Detect which cell encompasses the target text, then output its (X, Y) center coordinate. 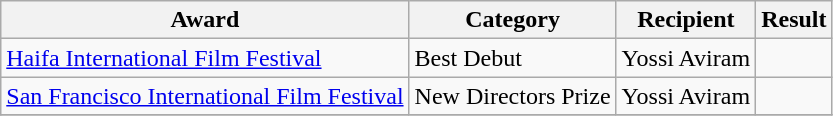
Award (205, 20)
Best Debut (512, 58)
Category (512, 20)
Result (794, 20)
San Francisco International Film Festival (205, 96)
Recipient (686, 20)
Haifa International Film Festival (205, 58)
New Directors Prize (512, 96)
